Locate the cell with the specified text and output its (x, y) center coordinate. 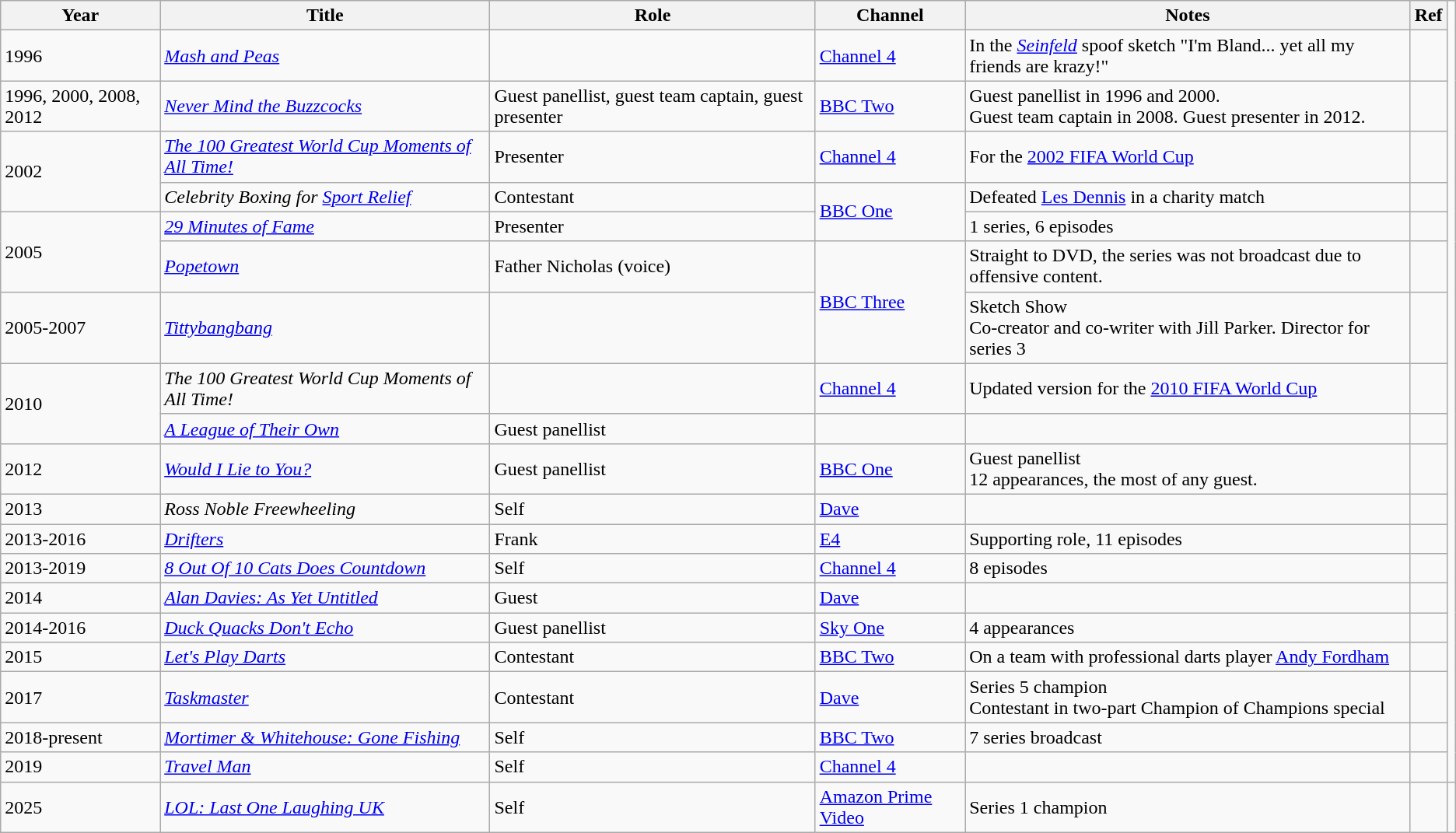
Would I Lie to You? (325, 468)
2019 (81, 767)
Straight to DVD, the series was not broadcast due to offensive content. (1188, 266)
Defeated Les Dennis in a charity match (1188, 197)
2010 (81, 403)
1 series, 6 episodes (1188, 226)
4 appearances (1188, 628)
BBC Three (890, 302)
Title (325, 16)
Series 1 champion (1188, 807)
Guest panellist, guest team captain, guest presenter (653, 106)
Series 5 championContestant in two-part Champion of Champions special (1188, 697)
Duck Quacks Don't Echo (325, 628)
Ross Noble Freewheeling (325, 509)
Tittybangbang (325, 327)
2025 (81, 807)
8 Out Of 10 Cats Does Countdown (325, 569)
Drifters (325, 539)
Taskmaster (325, 697)
Never Mind the Buzzcocks (325, 106)
2005 (81, 252)
Travel Man (325, 767)
Channel (890, 16)
8 episodes (1188, 569)
Mortimer & Whitehouse: Gone Fishing (325, 737)
E4 (890, 539)
In the Seinfeld spoof sketch "I'm Bland... yet all my friends are krazy!" (1188, 56)
Mash and Peas (325, 56)
1996 (81, 56)
Alan Davies: As Yet Untitled (325, 598)
2002 (81, 171)
1996, 2000, 2008, 2012 (81, 106)
7 series broadcast (1188, 737)
Amazon Prime Video (890, 807)
2013-2019 (81, 569)
2005-2007 (81, 327)
Sky One (890, 628)
Notes (1188, 16)
2012 (81, 468)
On a team with professional darts player Andy Fordham (1188, 657)
Guest (653, 598)
Celebrity Boxing for Sport Relief (325, 197)
For the 2002 FIFA World Cup (1188, 157)
2017 (81, 697)
Let's Play Darts (325, 657)
2015 (81, 657)
A League of Their Own (325, 429)
2013-2016 (81, 539)
Ref (1428, 16)
29 Minutes of Fame (325, 226)
Supporting role, 11 episodes (1188, 539)
Guest panellist in 1996 and 2000.Guest team captain in 2008. Guest presenter in 2012. (1188, 106)
Popetown (325, 266)
Frank (653, 539)
Year (81, 16)
2014 (81, 598)
2014-2016 (81, 628)
Guest panellist12 appearances, the most of any guest. (1188, 468)
Updated version for the 2010 FIFA World Cup (1188, 389)
Father Nicholas (voice) (653, 266)
Role (653, 16)
LOL: Last One Laughing UK (325, 807)
2018-present (81, 737)
Sketch ShowCo-creator and co-writer with Jill Parker. Director for series 3 (1188, 327)
2013 (81, 509)
